Search for the cell housing the specified text and yield its [X, Y] center coordinate. 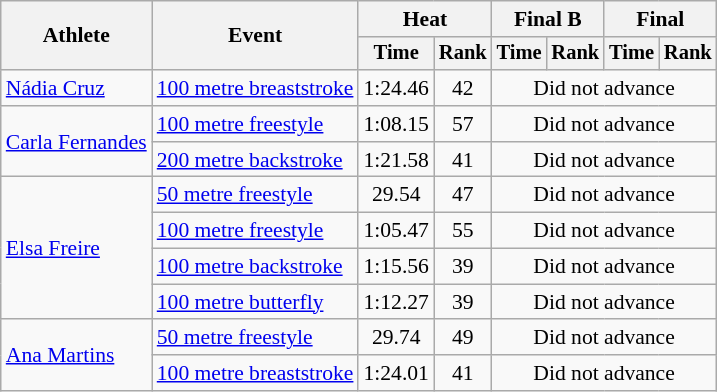
Elsa Freire [76, 248]
42 [463, 88]
100 metre backstroke [256, 267]
Final [660, 19]
Heat [424, 19]
1:05.47 [396, 231]
200 metre backstroke [256, 160]
Event [256, 36]
Athlete [76, 36]
100 metre butterfly [256, 302]
47 [463, 195]
Nádia Cruz [76, 88]
57 [463, 124]
29.54 [396, 195]
1:08.15 [396, 124]
Carla Fernandes [76, 142]
1:21.58 [396, 160]
1:24.01 [396, 373]
55 [463, 231]
29.74 [396, 338]
1:15.56 [396, 267]
49 [463, 338]
1:24.46 [396, 88]
Ana Martins [76, 356]
1:12.27 [396, 302]
Final B [548, 19]
